Provide the [X, Y] coordinate of the cell's center where the given text is located.  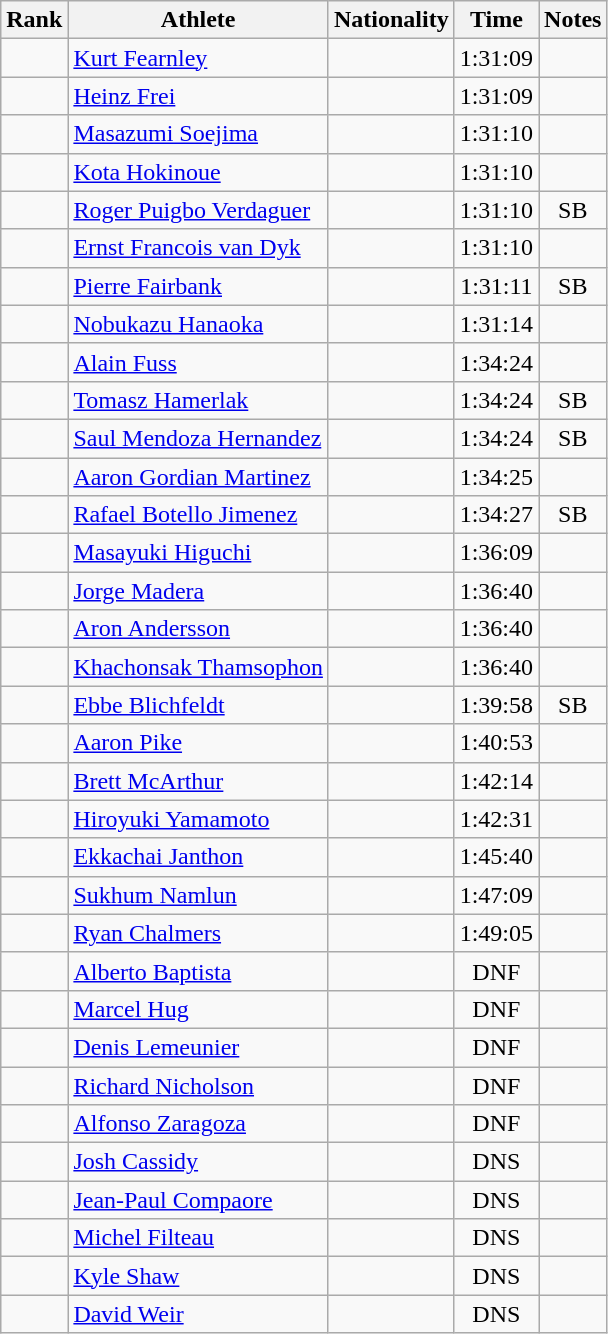
Richard Nicholson [198, 1085]
Marcel Hug [198, 1009]
1:34:25 [496, 477]
Saul Mendoza Hernandez [198, 438]
1:36:09 [496, 553]
1:34:27 [496, 515]
Notes [573, 20]
1:47:09 [496, 895]
1:45:40 [496, 857]
Denis Lemeunier [198, 1047]
1:42:14 [496, 781]
Tomasz Hamerlak [198, 400]
Nobukazu Hanaoka [198, 324]
Brett McArthur [198, 781]
Kyle Shaw [198, 1276]
Ebbe Blichfeldt [198, 705]
Jean-Paul Compaore [198, 1200]
Heinz Frei [198, 96]
1:31:11 [496, 286]
Ekkachai Janthon [198, 857]
David Weir [198, 1314]
Ernst Francois van Dyk [198, 248]
Rank [34, 20]
Pierre Fairbank [198, 286]
Alain Fuss [198, 362]
Alfonso Zaragoza [198, 1124]
1:31:14 [496, 324]
Nationality [391, 20]
Roger Puigbo Verdaguer [198, 210]
Aaron Gordian Martinez [198, 477]
Josh Cassidy [198, 1162]
Alberto Baptista [198, 971]
Ryan Chalmers [198, 933]
Kota Hokinoue [198, 172]
Hiroyuki Yamamoto [198, 819]
Khachonsak Thamsophon [198, 667]
Masayuki Higuchi [198, 553]
Masazumi Soejima [198, 134]
Aaron Pike [198, 743]
Athlete [198, 20]
Aron Andersson [198, 629]
Kurt Fearnley [198, 58]
1:40:53 [496, 743]
Jorge Madera [198, 591]
Rafael Botello Jimenez [198, 515]
1:39:58 [496, 705]
Time [496, 20]
Sukhum Namlun [198, 895]
Michel Filteau [198, 1238]
1:49:05 [496, 933]
1:42:31 [496, 819]
